Output the (x, y) coordinate of the center of the cell containing the given text.  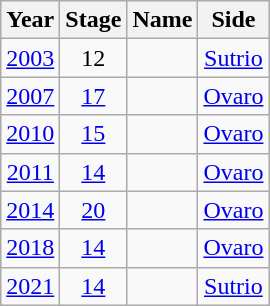
2011 (30, 172)
20 (94, 210)
2018 (30, 248)
2003 (30, 58)
15 (94, 134)
2014 (30, 210)
Side (234, 20)
Name (162, 20)
Stage (94, 20)
12 (94, 58)
2010 (30, 134)
2007 (30, 96)
2021 (30, 286)
17 (94, 96)
Year (30, 20)
